Scan for the cell matching the given text and deliver its (x, y) coordinate at center. 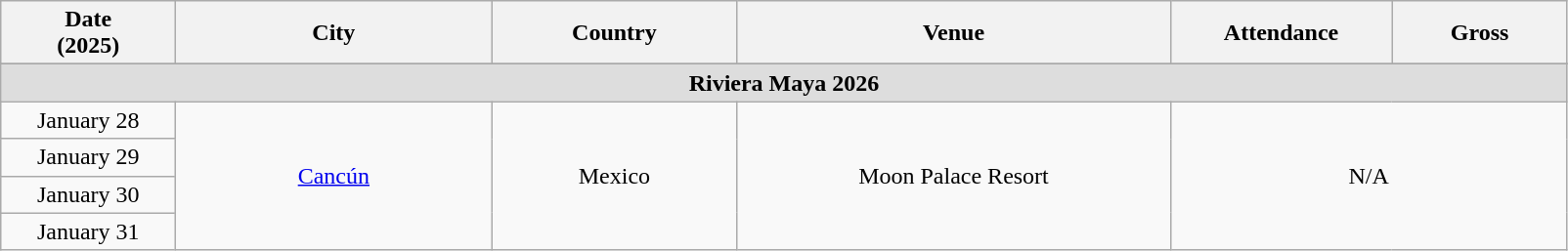
Gross (1480, 33)
Attendance (1281, 33)
Mexico (614, 176)
Date(2025) (88, 33)
Venue (954, 33)
January 28 (88, 120)
City (334, 33)
Riviera Maya 2026 (784, 83)
January 30 (88, 194)
Moon Palace Resort (954, 176)
N/A (1369, 176)
Cancún (334, 176)
January 31 (88, 231)
Country (614, 33)
January 29 (88, 157)
